Capture the cell that displays the provided text and extract its (X, Y) central coordinate. 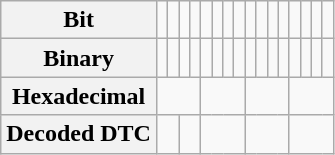
Binary (79, 58)
Decoded DTC (79, 134)
Bit (79, 20)
Hexadecimal (79, 96)
